Search for the cell housing the specified text and yield its (X, Y) center coordinate. 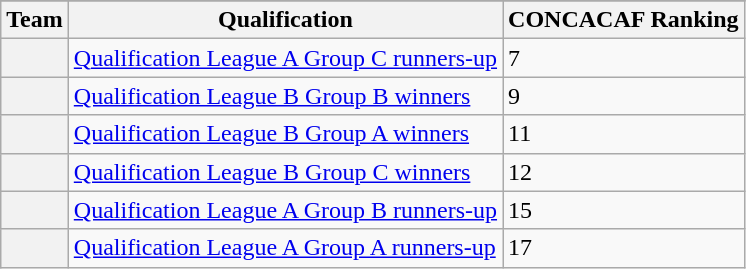
12 (624, 172)
17 (624, 248)
Team (35, 20)
Qualification League A Group A runners-up (285, 248)
Qualification League A Group B runners-up (285, 210)
Qualification League B Group C winners (285, 172)
Qualification League B Group A winners (285, 134)
7 (624, 58)
11 (624, 134)
Qualification League B Group B winners (285, 96)
CONCACAF Ranking (624, 20)
9 (624, 96)
Qualification League A Group C runners-up (285, 58)
15 (624, 210)
Qualification (285, 20)
